Capture the cell that displays the provided text and extract its (x, y) central coordinate. 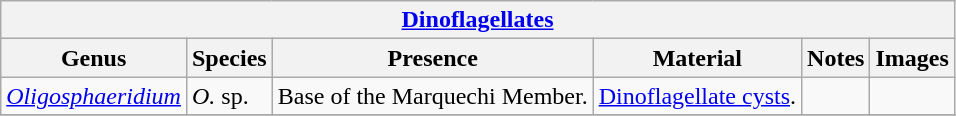
Material (697, 58)
Notes (836, 58)
Presence (432, 58)
Dinoflagellates (478, 20)
Dinoflagellate cysts. (697, 96)
Genus (94, 58)
Oligosphaeridium (94, 96)
O. sp. (229, 96)
Base of the Marquechi Member. (432, 96)
Species (229, 58)
Images (912, 58)
